Search for the cell housing the specified text and yield its [x, y] center coordinate. 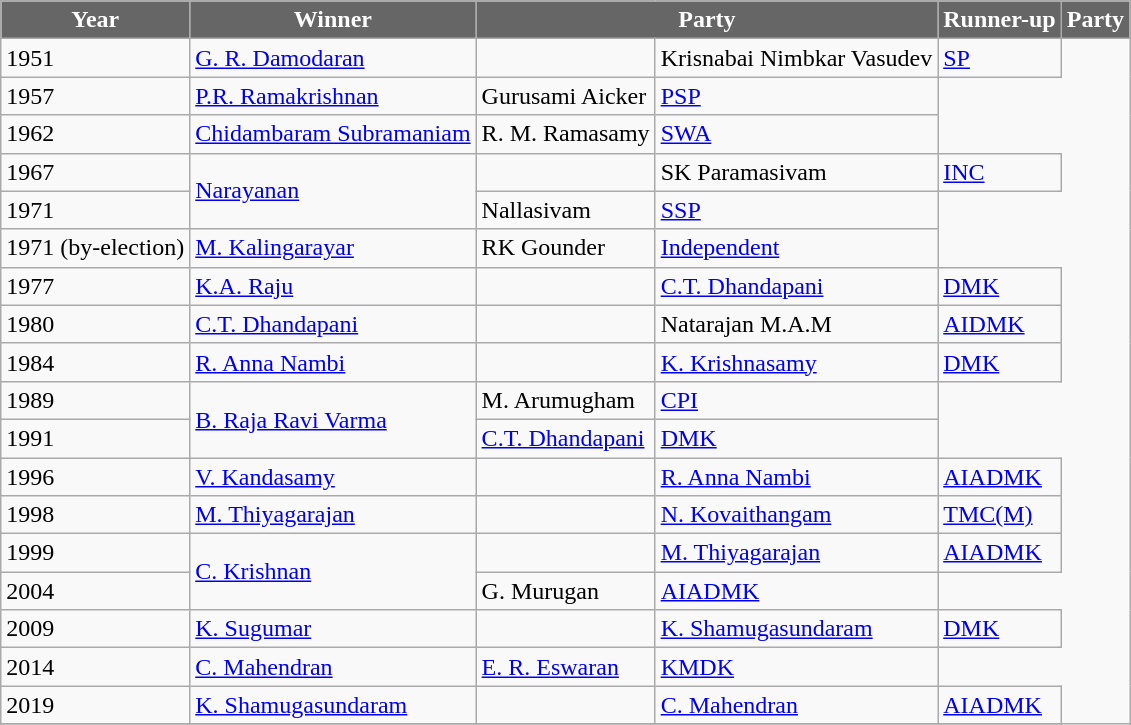
B. Raja Ravi Varma [333, 419]
Chidambaram Subramaniam [333, 134]
M. Arumugham [566, 400]
SK Paramasivam [796, 172]
P.R. Ramakrishnan [333, 96]
G. R. Damodaran [333, 58]
Runner-up [1000, 20]
PSP [796, 96]
1998 [96, 515]
N. Kovaithangam [796, 515]
Year [96, 20]
Natarajan M.A.M [796, 324]
1999 [96, 553]
1977 [96, 286]
SWA [796, 134]
INC [1000, 172]
K. Krishnasamy [796, 362]
1980 [96, 324]
1984 [96, 362]
CPI [796, 400]
2019 [96, 705]
KMDK [796, 667]
1957 [96, 96]
V. Kandasamy [333, 477]
1971 [96, 210]
AIDMK [1000, 324]
1989 [96, 400]
G. Murugan [566, 591]
R. M. Ramasamy [566, 134]
Nallasivam [566, 210]
1996 [96, 477]
SP [1000, 58]
SSP [796, 210]
Narayanan [333, 191]
Winner [333, 20]
K. Sugumar [333, 629]
Independent [796, 248]
1991 [96, 438]
M. Kalingarayar [333, 248]
K.A. Raju [333, 286]
1962 [96, 134]
Krisnabai Nimbkar Vasudev [796, 58]
TMC(M) [1000, 515]
RK Gounder [566, 248]
2004 [96, 591]
1967 [96, 172]
E. R. Eswaran [566, 667]
2014 [96, 667]
C. Krishnan [333, 572]
1951 [96, 58]
2009 [96, 629]
Gurusami Aicker [566, 96]
1971 (by-election) [96, 248]
